From the cell containing the given text, extract its center point as [x, y] coordinate. 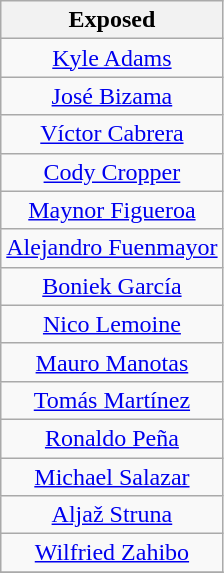
Nico Lemoine [112, 324]
Kyle Adams [112, 58]
Exposed [112, 20]
Alejandro Fuenmayor [112, 248]
Cody Cropper [112, 172]
Maynor Figueroa [112, 210]
Boniek García [112, 286]
Aljaž Struna [112, 515]
José Bizama [112, 96]
Mauro Manotas [112, 362]
Tomás Martínez [112, 400]
Michael Salazar [112, 477]
Víctor Cabrera [112, 134]
Ronaldo Peña [112, 438]
Wilfried Zahibo [112, 553]
